For the text-containing cell, return its midpoint in (x, y) coordinate format. 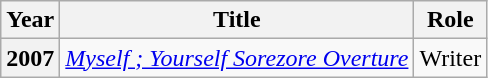
Role (450, 20)
2007 (30, 58)
Writer (450, 58)
Myself ; Yourself Sorezore Overture (237, 58)
Title (237, 20)
Year (30, 20)
